Identify which cell holds the provided text, then report its (x, y) central coordinate. 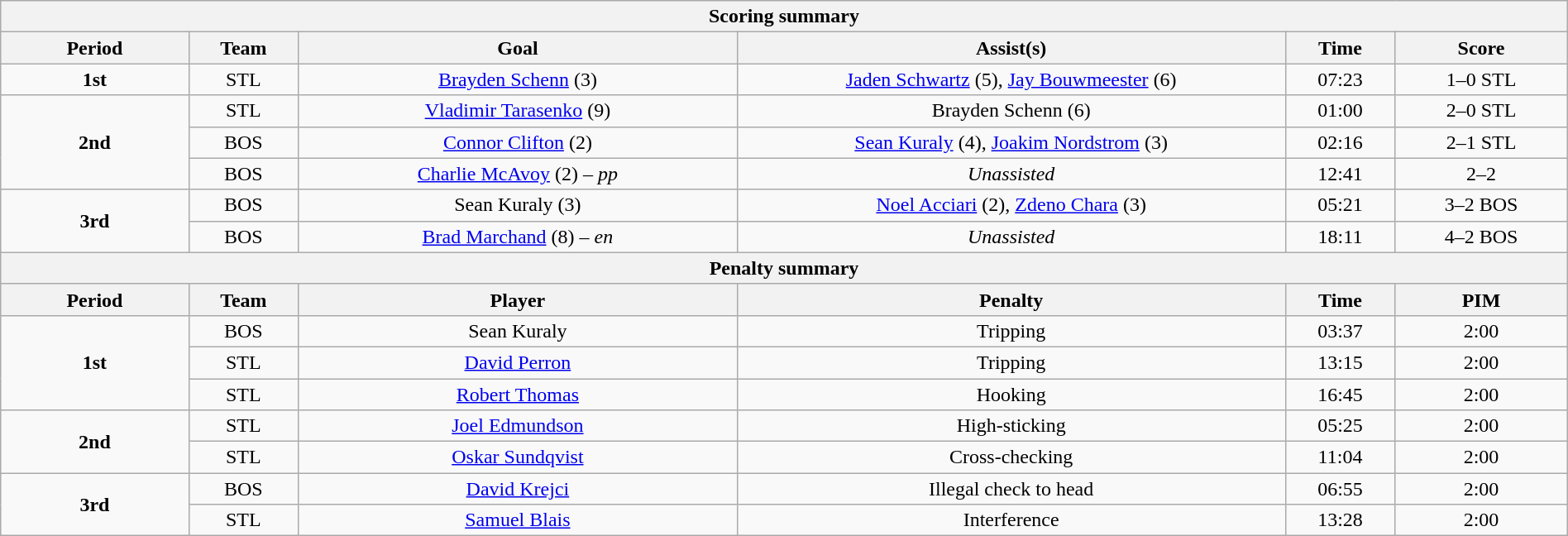
4–2 BOS (1481, 237)
Robert Thomas (518, 395)
3–2 BOS (1481, 205)
2–0 STL (1481, 111)
Assist(s) (1011, 48)
Charlie McAvoy (2) – pp (518, 174)
2–2 (1481, 174)
02:16 (1340, 142)
Noel Acciari (2), Zdeno Chara (3) (1011, 205)
05:21 (1340, 205)
2–1 STL (1481, 142)
High-sticking (1011, 426)
Oskar Sundqvist (518, 457)
Sean Kuraly (518, 331)
Brad Marchand (8) – en (518, 237)
1–0 STL (1481, 79)
07:23 (1340, 79)
12:41 (1340, 174)
11:04 (1340, 457)
03:37 (1340, 331)
Penalty summary (784, 268)
Cross-checking (1011, 457)
Sean Kuraly (4), Joakim Nordstrom (3) (1011, 142)
05:25 (1340, 426)
David Perron (518, 362)
David Krejci (518, 489)
Brayden Schenn (6) (1011, 111)
16:45 (1340, 395)
01:00 (1340, 111)
06:55 (1340, 489)
Score (1481, 48)
Hooking (1011, 395)
Connor Clifton (2) (518, 142)
Scoring summary (784, 17)
Joel Edmundson (518, 426)
18:11 (1340, 237)
13:15 (1340, 362)
Sean Kuraly (3) (518, 205)
Samuel Blais (518, 520)
Brayden Schenn (3) (518, 79)
Illegal check to head (1011, 489)
PIM (1481, 299)
13:28 (1340, 520)
Penalty (1011, 299)
Jaden Schwartz (5), Jay Bouwmeester (6) (1011, 79)
Interference (1011, 520)
Goal (518, 48)
Player (518, 299)
Vladimir Tarasenko (9) (518, 111)
